Capture the cell that displays the provided text and extract its [x, y] central coordinate. 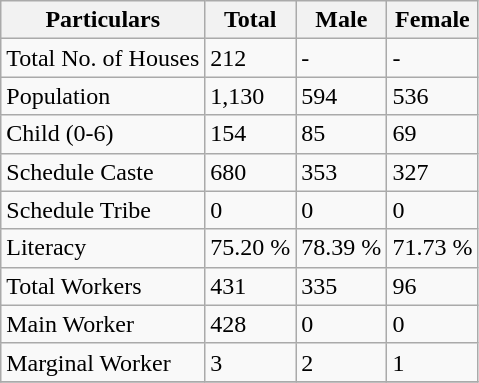
Particulars [103, 20]
Male [342, 20]
Total No. of Houses [103, 58]
3 [250, 362]
Child (0-6) [103, 134]
Main Worker [103, 324]
431 [250, 286]
Literacy [103, 248]
594 [342, 96]
1,130 [250, 96]
Marginal Worker [103, 362]
327 [432, 172]
212 [250, 58]
85 [342, 134]
69 [432, 134]
71.73 % [432, 248]
2 [342, 362]
353 [342, 172]
Total Workers [103, 286]
78.39 % [342, 248]
75.20 % [250, 248]
96 [432, 286]
Total [250, 20]
1 [432, 362]
Schedule Caste [103, 172]
154 [250, 134]
Female [432, 20]
335 [342, 286]
536 [432, 96]
Schedule Tribe [103, 210]
428 [250, 324]
Population [103, 96]
680 [250, 172]
